Return the (X, Y) coordinate for the center point of the cell that contains the specified text.  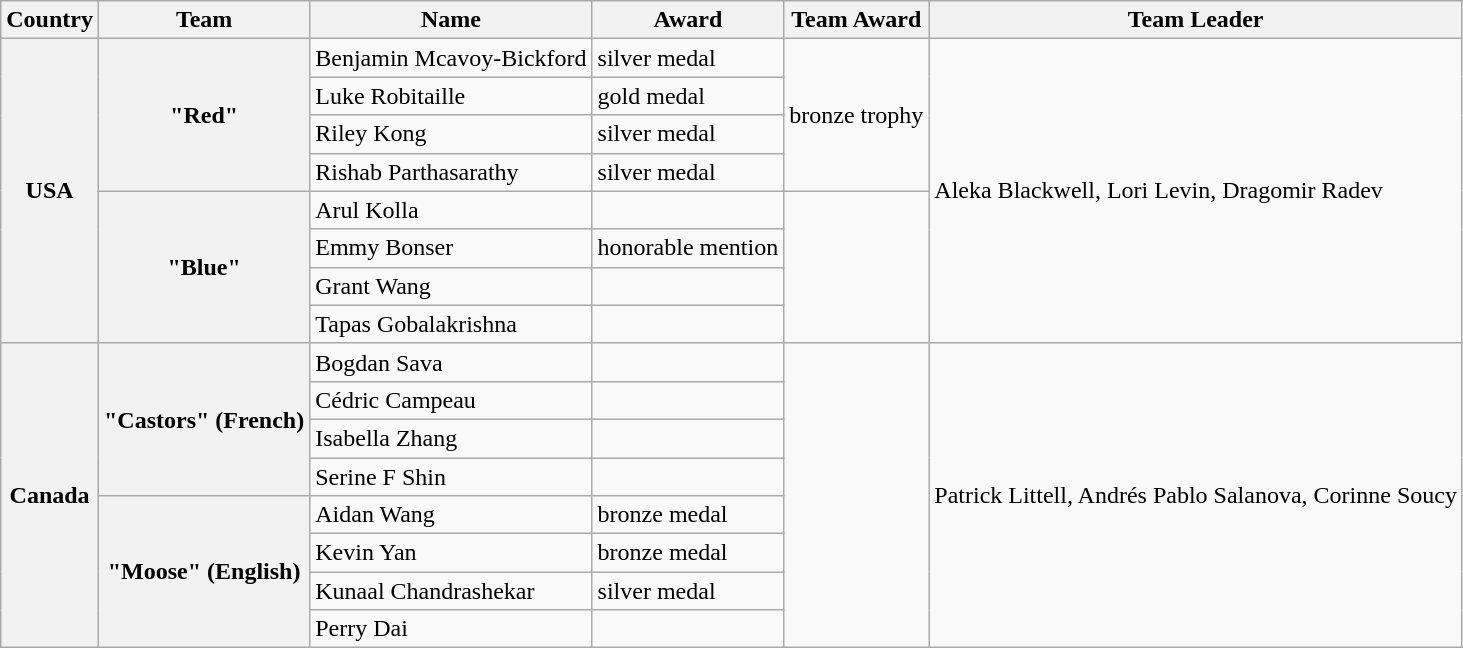
Grant Wang (451, 286)
"Red" (204, 115)
Aidan Wang (451, 515)
Emmy Bonser (451, 248)
honorable mention (688, 248)
Patrick Littell, Andrés Pablo Salanova, Corinne Soucy (1196, 495)
Team (204, 20)
Luke Robitaille (451, 96)
bronze trophy (856, 115)
"Blue" (204, 267)
gold medal (688, 96)
Bogdan Sava (451, 362)
Kevin Yan (451, 553)
USA (50, 191)
"Moose" (English) (204, 572)
Rishab Parthasarathy (451, 172)
Name (451, 20)
Team Leader (1196, 20)
Kunaal Chandrashekar (451, 591)
Aleka Blackwell, Lori Levin, Dragomir Radev (1196, 191)
Country (50, 20)
Cédric Campeau (451, 400)
Riley Kong (451, 134)
Canada (50, 495)
"Castors" (French) (204, 419)
Tapas Gobalakrishna (451, 324)
Perry Dai (451, 629)
Award (688, 20)
Benjamin Mcavoy-Bickford (451, 58)
Isabella Zhang (451, 438)
Arul Kolla (451, 210)
Serine F Shin (451, 477)
Team Award (856, 20)
